Determine the (X, Y) coordinate at the center of the cell enclosing the given text.  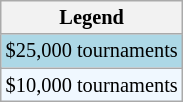
Legend (92, 17)
$25,000 tournaments (92, 51)
$10,000 tournaments (92, 85)
